Output the (x, y) coordinate of the center of the cell containing the given text.  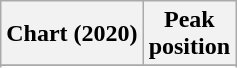
Peakposition (189, 34)
Chart (2020) (72, 34)
